Find where the given text appears and provide that cell's center as [X, Y] coordinate. 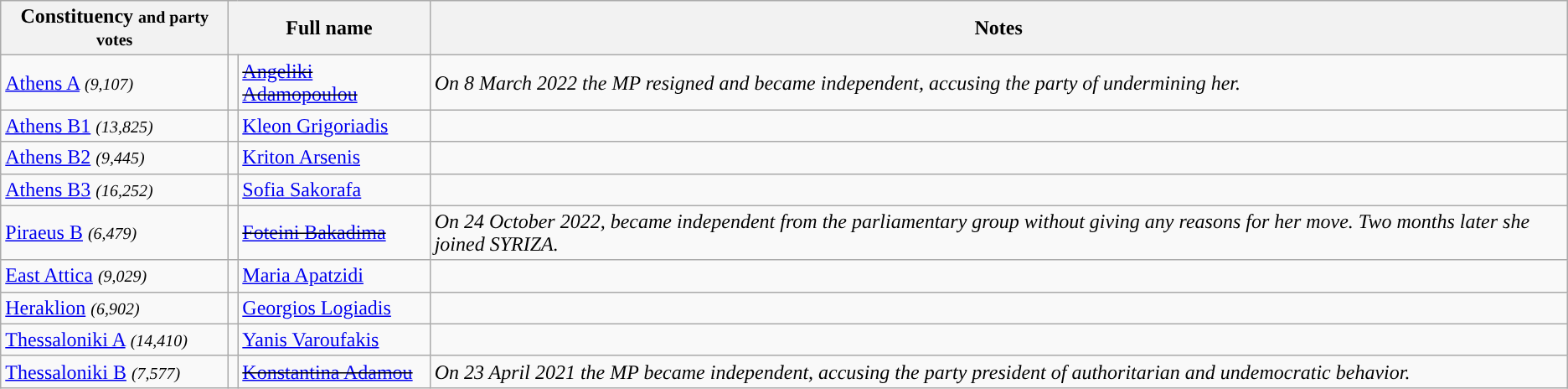
Georgios Logiadis [333, 308]
Kriton Arsenis [333, 158]
Yanis Varoufakis [333, 340]
On 24 October 2022, became independent from the parliamentary group without giving any reasons for her move. Two months later she joined SYRIZA. [998, 233]
Athens B3 (16,252) [115, 189]
On 8 March 2022 the MP resigned and became independent, accusing the party of undermining her. [998, 82]
Heraklion (6,902) [115, 308]
Angeliki Adamopoulou [333, 82]
Thessaloniki A (14,410) [115, 340]
Athens A (9,107) [115, 82]
Athens B1 (13,825) [115, 126]
Constituency and party votes [115, 29]
Sofia Sakorafa [333, 189]
East Attica (9,029) [115, 276]
Maria Apatzidi [333, 276]
Notes [998, 29]
Konstantina Adamou [333, 371]
Piraeus B (6,479) [115, 233]
Athens B2 (9,445) [115, 158]
Full name [329, 29]
Kleon Grigoriadis [333, 126]
Foteini Bakadima [333, 233]
Thessaloniki B (7,577) [115, 371]
On 23 April 2021 the MP became independent, accusing the party president of authoritarian and undemocratic behavior. [998, 371]
